Detect which cell encompasses the target text, then output its [X, Y] center coordinate. 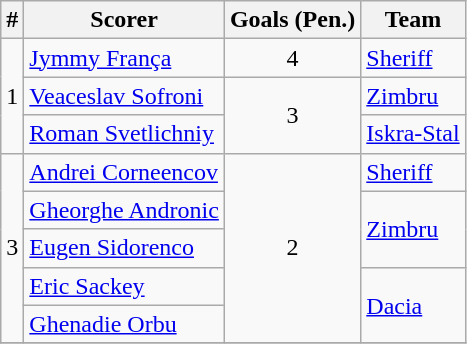
Eugen Sidorenco [124, 248]
2 [292, 248]
Veaceslav Sofroni [124, 96]
Iskra-Stal [413, 134]
Ghenadie Orbu [124, 324]
Dacia [413, 305]
1 [12, 96]
# [12, 20]
Jymmy França [124, 58]
Team [413, 20]
Goals (Pen.) [292, 20]
Gheorghe Andronic [124, 210]
Scorer [124, 20]
Eric Sackey [124, 286]
4 [292, 58]
Andrei Corneencov [124, 172]
Roman Svetlichniy [124, 134]
